Find where the given text appears and provide that cell's center as [x, y] coordinate. 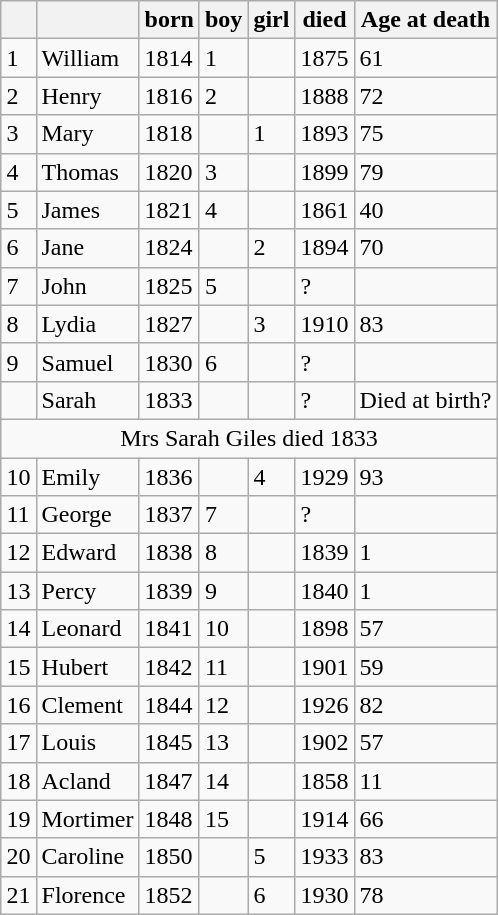
79 [426, 172]
Caroline [88, 857]
1901 [324, 667]
59 [426, 667]
1837 [169, 515]
18 [18, 781]
17 [18, 743]
Age at death [426, 20]
16 [18, 705]
1821 [169, 210]
1818 [169, 134]
1824 [169, 248]
1830 [169, 362]
21 [18, 895]
Florence [88, 895]
78 [426, 895]
born [169, 20]
1840 [324, 591]
Acland [88, 781]
1875 [324, 58]
1930 [324, 895]
Sarah [88, 400]
1820 [169, 172]
Leonard [88, 629]
girl [272, 20]
Lydia [88, 324]
1825 [169, 286]
1894 [324, 248]
1850 [169, 857]
1899 [324, 172]
66 [426, 819]
died [324, 20]
1838 [169, 553]
boy [223, 20]
1814 [169, 58]
70 [426, 248]
75 [426, 134]
Samuel [88, 362]
1845 [169, 743]
1861 [324, 210]
George [88, 515]
1848 [169, 819]
Thomas [88, 172]
1929 [324, 477]
1833 [169, 400]
Percy [88, 591]
1910 [324, 324]
1844 [169, 705]
1847 [169, 781]
1926 [324, 705]
1898 [324, 629]
Mary [88, 134]
Edward [88, 553]
1852 [169, 895]
Mrs Sarah Giles died 1833 [249, 438]
James [88, 210]
1858 [324, 781]
Louis [88, 743]
72 [426, 96]
40 [426, 210]
Clement [88, 705]
Emily [88, 477]
82 [426, 705]
61 [426, 58]
Died at birth? [426, 400]
1933 [324, 857]
19 [18, 819]
1842 [169, 667]
1836 [169, 477]
Hubert [88, 667]
20 [18, 857]
John [88, 286]
Henry [88, 96]
1816 [169, 96]
1902 [324, 743]
William [88, 58]
1841 [169, 629]
1893 [324, 134]
1888 [324, 96]
1827 [169, 324]
Jane [88, 248]
93 [426, 477]
1914 [324, 819]
Mortimer [88, 819]
